Search for the cell housing the specified text and yield its [X, Y] center coordinate. 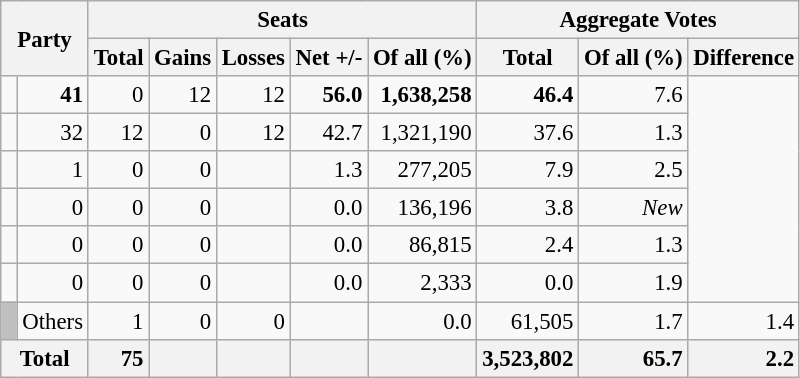
86,815 [422, 245]
Difference [744, 58]
2.4 [528, 245]
1.9 [634, 283]
3.8 [528, 208]
277,205 [422, 170]
Seats [282, 20]
Aggregate Votes [638, 20]
2,333 [422, 283]
56.0 [328, 95]
Losses [253, 58]
Net +/- [328, 58]
65.7 [634, 358]
3,523,802 [528, 358]
1.4 [744, 321]
42.7 [328, 133]
7.9 [528, 170]
1,638,258 [422, 95]
Party [45, 38]
41 [52, 95]
2.2 [744, 358]
37.6 [528, 133]
61,505 [528, 321]
Others [52, 321]
136,196 [422, 208]
75 [118, 358]
32 [52, 133]
46.4 [528, 95]
New [634, 208]
2.5 [634, 170]
1.7 [634, 321]
Gains [183, 58]
1,321,190 [422, 133]
7.6 [634, 95]
